Determine the (X, Y) coordinate at the center of the cell enclosing the given text.  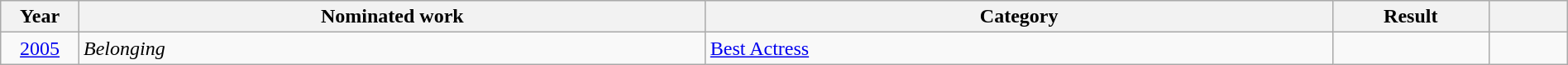
2005 (40, 48)
Result (1411, 17)
Best Actress (1019, 48)
Nominated work (392, 17)
Category (1019, 17)
Year (40, 17)
Belonging (392, 48)
